Pinpoint the cell where the given text exists, returning its [X, Y] midpoint coordinate. 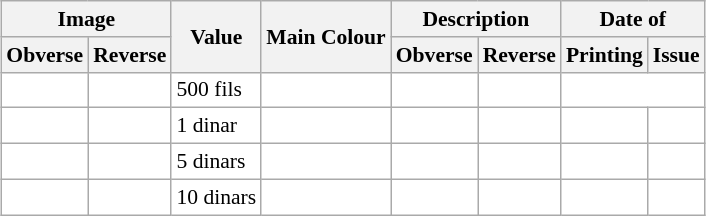
10 dinars [216, 197]
Value [216, 36]
Image [86, 19]
5 dinars [216, 161]
Main Colour [326, 36]
500 fils [216, 90]
Printing [604, 54]
Issue [676, 54]
Date of [633, 19]
Description [476, 19]
1 dinar [216, 126]
